Search for the cell housing the specified text and yield its [X, Y] center coordinate. 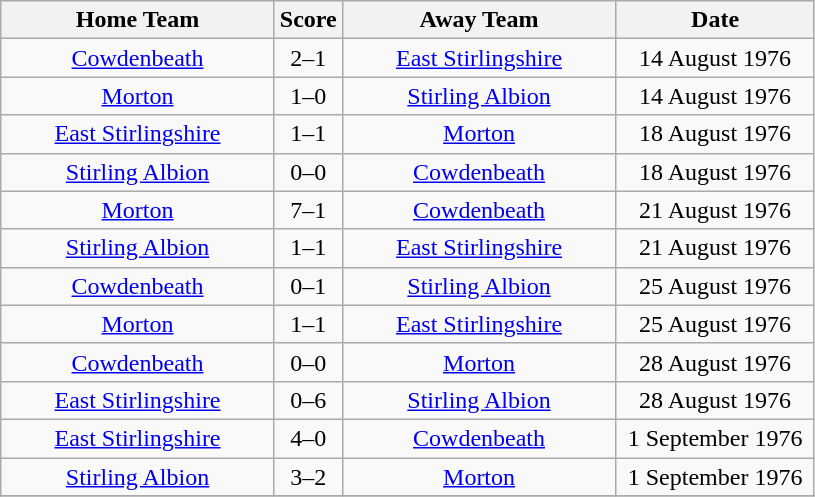
1–0 [308, 96]
7–1 [308, 210]
0–6 [308, 400]
Home Team [138, 20]
3–2 [308, 477]
Away Team [479, 20]
0–1 [308, 286]
4–0 [308, 438]
Date [716, 20]
Score [308, 20]
2–1 [308, 58]
